Extract the (X, Y) coordinate from the center of the cell holding the provided text.  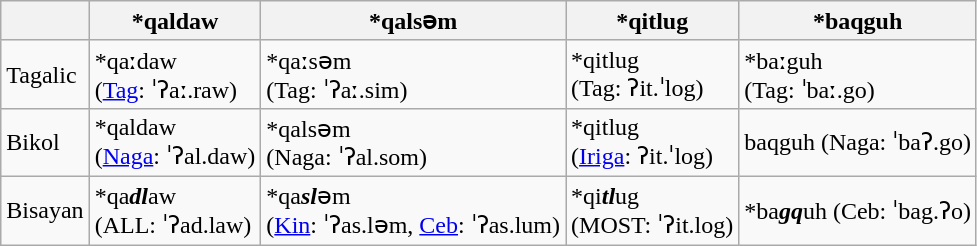
*qasləm(Kin: ˈʔas.ləm, Ceb: ˈʔas.lum) (414, 210)
*qaːdaw(Tag: ˈʔaː.raw) (175, 74)
*qitlug (652, 21)
baqguh (Naga: ˈbaʔ.go) (858, 142)
Tagalic (45, 74)
Bisayan (45, 210)
*qitlug(Iriga: ʔit.ˈlog) (652, 142)
*qitlug(MOST: ˈʔit.log) (652, 210)
*qalsəm(Naga: ˈʔal.som) (414, 142)
*qadlaw(ALL: ˈʔad.law) (175, 210)
*bagquh (Ceb: ˈbag.ʔo) (858, 210)
*qaːsəm(Tag: ˈʔaː.sim) (414, 74)
*qalsəm (414, 21)
*qaldaw (175, 21)
*baqguh (858, 21)
*qitlug(Tag: ʔit.ˈlog) (652, 74)
*qaldaw(Naga: ˈʔal.daw) (175, 142)
*baːguh(Tag: ˈbaː.go) (858, 74)
Bikol (45, 142)
